Detect which cell encompasses the target text, then output its [X, Y] center coordinate. 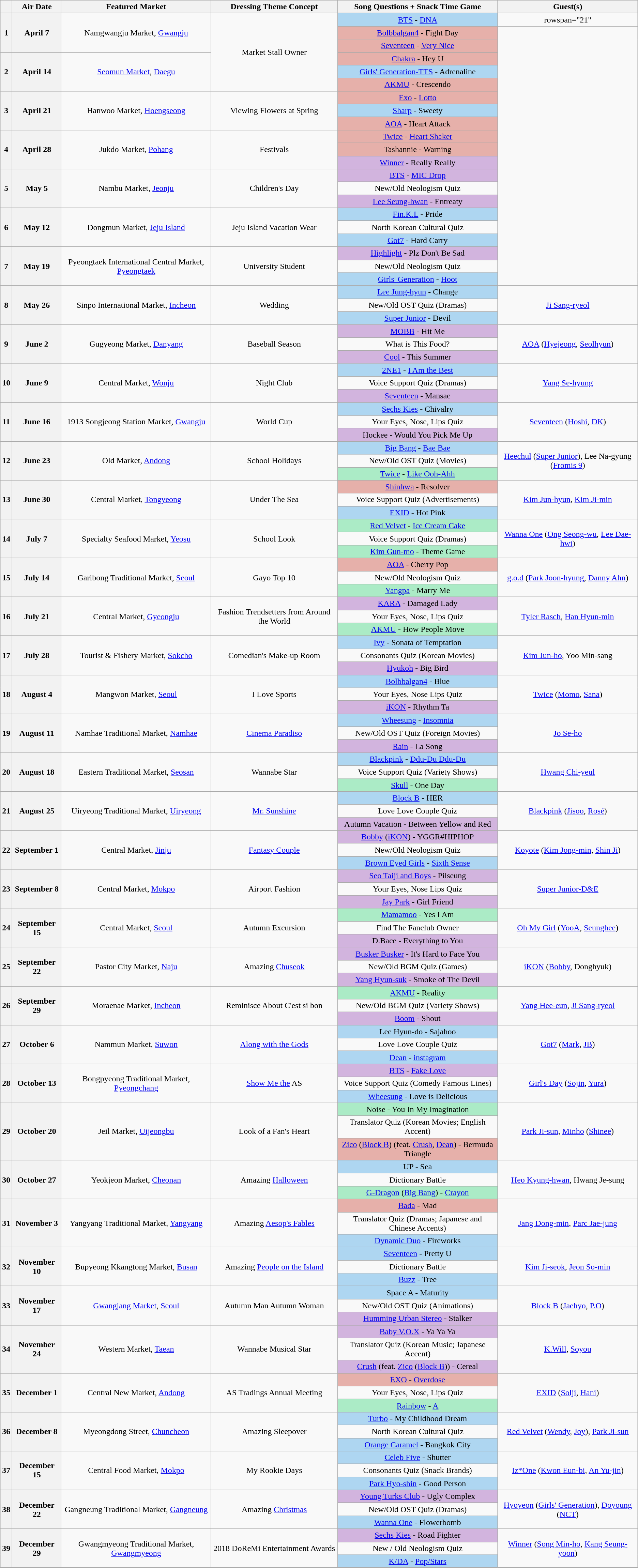
Find The Fanclub Owner [417, 928]
Fin.K.L - Pride [417, 214]
Rainbow - A [417, 1405]
Bongpyeong Traditional Market, Pyeongchang [136, 1083]
Gwangmyeong Traditional Market, Gwangmyeong [136, 1548]
Skull - One Day [417, 785]
Specialty Seafood Market, Yeosu [136, 538]
39 [6, 1548]
Gayo Top 10 [274, 577]
Gwangjang Market, Seoul [136, 1306]
My Rookie Days [274, 1471]
EXID (Solji, Hani) [568, 1392]
New/Old OST Quiz (Movies) [417, 461]
AKMU - Reality [417, 993]
Central New Market, Andong [136, 1392]
Comedian's Make-up Room [274, 655]
BTS - MIC Drop [417, 176]
July 28 [37, 655]
May 19 [37, 266]
AKMU - How People Move [417, 629]
December 29 [37, 1548]
g.o.d (Park Joon-hyung, Danny Ahn) [568, 577]
D.Bace - Everything to You [417, 941]
Busker Busker - It's Hard to Face You [417, 954]
Big Bang - Bae Bae [417, 448]
Ivy - Sonata of Temptation [417, 642]
Blackpink (Jisoo, Rosé) [568, 811]
Fashion Trendsetters from Around the World [274, 616]
Tyler Rasch, Han Hyun-min [568, 616]
Cool - This Summer [417, 357]
Jukdo Market, Pohang [136, 149]
December 1 [37, 1392]
November 10 [37, 1267]
AOA - Heart Attack [417, 123]
13 [6, 500]
AS Tradings Annual Meeting [274, 1392]
Winner - Really Really [417, 163]
Winner (Song Min-ho, Kang Seung-yoon) [568, 1548]
June 30 [37, 500]
Amazing People on the Island [274, 1267]
Noise - You In My Imagination [417, 1109]
July 21 [37, 616]
Jay Park - Girl Friend [417, 902]
8 [6, 305]
Park Hyo-shin - Good Person [417, 1483]
October 13 [37, 1083]
37 [6, 1471]
Moraenae Market, Incheon [136, 1006]
Humming Urban Stereo - Stalker [417, 1319]
May 12 [37, 227]
4 [6, 149]
AKMU - Crescendo [417, 85]
16 [6, 616]
Myeongdong Street, Chuncheon [136, 1431]
Bolbbalgan4 - Fight Day [417, 33]
Sechs Kies - Chivalry [417, 409]
BTS - DNA [417, 20]
Amazing Christmas [274, 1509]
Festivals [274, 149]
K/DA - Pop/Stars [417, 1561]
Along with the Gods [274, 1045]
Lee Jung-hyun - Change [417, 292]
Cinema Paradiso [274, 733]
Night Club [274, 383]
Hanwoo Market, Hoengseong [136, 110]
Dean - instagram [417, 1057]
7 [6, 266]
14 [6, 538]
Kim Ji-seok, Jeon So-min [568, 1267]
22 [6, 850]
Mangwon Market, Seoul [136, 694]
Heo Kyung-hwan, Hwang Je-sung [568, 1179]
Seventeen - Very Nice [417, 46]
May 26 [37, 305]
AOA - Cherry Pop [417, 564]
September 8 [37, 889]
Wanna One (Ong Seong-wu, Lee Dae-hwi) [568, 538]
31 [6, 1223]
Voice Support Quiz (Variety Shows) [417, 772]
Girls' Generation - Hoot [417, 279]
2018 DoReMi Entertainment Awards [274, 1548]
August 4 [37, 694]
Wannabe Musical Star [274, 1349]
Sinpo International Market, Incheon [136, 305]
Oh My Girl (YooA, Seunghee) [568, 928]
Kim Gun-mo - Theme Game [417, 551]
Central Market, Tongyeong [136, 500]
1913 Songjeong Station Market, Gwangju [136, 422]
Amazing Aesop's Fables [274, 1223]
Under The Sea [274, 500]
K.Will, Soyou [568, 1349]
Ji Sang-ryeol [568, 305]
34 [6, 1349]
Twice - Heart Shaker [417, 136]
Voice Support Quiz (Advertisements) [417, 500]
35 [6, 1392]
26 [6, 1006]
June 16 [37, 422]
Translator Quiz (Korean Movies; English Accent) [417, 1127]
New/Old BGM Quiz (Games) [417, 966]
Nambu Market, Jeonju [136, 188]
Western Market, Taean [136, 1349]
November 3 [37, 1223]
Wanna One - Flowerbomb [417, 1522]
Central Market, Jinju [136, 850]
Market Stall Owner [274, 52]
University Student [274, 266]
Turbo - My Childhood Dream [417, 1418]
October 27 [37, 1179]
Gangneung Traditional Market, Gangneung [136, 1509]
November 24 [37, 1349]
Mr. Sunshine [274, 811]
Yangpa - Marry Me [417, 591]
Girl's Day (Sojin, Yura) [568, 1083]
1 [6, 33]
November 17 [37, 1306]
Exo - Lotto [417, 97]
Song Questions + Snack Time Game [417, 7]
Autumn Vacation - Between Yellow and Red [417, 824]
Bupyeong Kkangtong Market, Busan [136, 1267]
Old Market, Andong [136, 461]
June 23 [37, 461]
August 11 [37, 733]
April 28 [37, 149]
Gugyeong Market, Danyang [136, 344]
Hyukoh - Big Bird [417, 668]
iKON - Rhythm Ta [417, 707]
Red Velvet - Ice Cream Cake [417, 526]
2NE1 - I Am the Best [417, 370]
Zico (Block B) (feat. Crush, Dean) - Bermuda Triangle [417, 1149]
Chakra - Hey U [417, 59]
Jeil Market, Uijeongbu [136, 1131]
Autumn Excursion [274, 928]
New/Old BGM Quiz (Variety Shows) [417, 1006]
iKON (Bobby, Donghyuk) [568, 966]
New/Old OST Quiz (Animations) [417, 1306]
5 [6, 188]
Heechul (Super Junior), Lee Na-gyung (Fromis 9) [568, 461]
Baseball Season [274, 344]
24 [6, 928]
Hyoyeon (Girls' Generation), Doyoung (NCT) [568, 1509]
Shinhwa - Resolver [417, 487]
KARA - Damaged Lady [417, 604]
32 [6, 1267]
Girls' Generation-TTS - Adrenaline [417, 72]
38 [6, 1509]
23 [6, 889]
Featured Market [136, 7]
Yang Hee-eun, Ji Sang-ryeol [568, 1006]
Viewing Flowers at Spring [274, 110]
3 [6, 110]
20 [6, 772]
Central Market, Seoul [136, 928]
36 [6, 1431]
Show Me the AS [274, 1083]
11 [6, 422]
Reminisce About C'est si bon [274, 1006]
Namhae Traditional Market, Namhae [136, 733]
October 6 [37, 1045]
Super Junior-D&E [568, 889]
September 15 [37, 928]
BTS - Fake Love [417, 1070]
Amazing Halloween [274, 1179]
Kim Jun-ho, Yoo Min-sang [568, 655]
25 [6, 966]
Dressing Theme Concept [274, 7]
Airport Fashion [274, 889]
Bada - Mad [417, 1205]
Tashannie - Warning [417, 149]
Yang Hyun-suk - Smoke of The Devil [417, 979]
Hockee - Would You Pick Me Up [417, 435]
Amazing Chuseok [274, 966]
June 2 [37, 344]
Yang Se-hyung [568, 383]
Consonants Quiz (Korean Movies) [417, 655]
Block B - HER [417, 798]
Young Turks Club - Ugly Complex [417, 1496]
EXO - Overdose [417, 1380]
Jo Se-ho [568, 733]
School Holidays [274, 461]
Voice Support Quiz (Comedy Famous Lines) [417, 1083]
17 [6, 655]
Eastern Traditional Market, Seosan [136, 772]
28 [6, 1083]
August 25 [37, 811]
2 [6, 72]
Pastor City Market, Naju [136, 966]
27 [6, 1045]
Seventeen (Hoshi, DK) [568, 422]
G-Dragon (Big Bang) - Crayon [417, 1192]
Celeb Five - Shutter [417, 1458]
Crush (feat. Zico (Block B)) - Cereal [417, 1367]
EXID - Hot Pink [417, 513]
AOA (Hyejeong, Seolhyun) [568, 344]
Super Junior - Devil [417, 318]
Twice (Momo, Sana) [568, 694]
Seo Taiji and Boys - Pilseung [417, 876]
Namgwangju Market, Gwangju [136, 33]
MOBB - Hit Me [417, 331]
Orange Caramel - Bangkok City [417, 1445]
Blackpink - Ddu-Du Ddu-Du [417, 759]
9 [6, 344]
18 [6, 694]
Mamamoo - Yes I Am [417, 915]
Yangyang Traditional Market, Yangyang [136, 1223]
Koyote (Kim Jong-min, Shin Ji) [568, 850]
Block B (Jaehyo, P.O) [568, 1306]
Dynamic Duo - Fireworks [417, 1241]
December 22 [37, 1509]
September 22 [37, 966]
Translator Quiz (Dramas; Japanese and Chinese Accents) [417, 1223]
School Look [274, 538]
Uiryeong Traditional Market, Uiryeong [136, 811]
Wannabe Star [274, 772]
Baby V.O.X - Ya Ya Ya [417, 1331]
Wheesung - Insomnia [417, 720]
30 [6, 1179]
Wedding [274, 305]
Highlight - Plz Don't Be Sad [417, 253]
December 15 [37, 1471]
Central Market, Wonju [136, 383]
Hwang Chi-yeul [568, 772]
Seomun Market, Daegu [136, 72]
April 21 [37, 110]
Got7 (Mark, JB) [568, 1045]
New / Old Neologism Quiz [417, 1548]
August 18 [37, 772]
Sharp - Sweety [417, 110]
What is This Food? [417, 344]
Park Ji-sun, Minho (Shinee) [568, 1131]
July 7 [37, 538]
New/Old OST Quiz (Foreign Movies) [417, 733]
September 29 [37, 1006]
Kim Jun-hyun, Kim Ji-min [568, 500]
Bolbbalgan4 - Blue [417, 681]
Tourist & Fishery Market, Sokcho [136, 655]
15 [6, 577]
Fantasy Couple [274, 850]
Rain - La Song [417, 746]
19 [6, 733]
I Love Sports [274, 694]
May 5 [37, 188]
Amazing Sleepover [274, 1431]
December 8 [37, 1431]
10 [6, 383]
21 [6, 811]
Guest(s) [568, 7]
12 [6, 461]
Bobby (iKON) - YGGR#HIPHOP [417, 837]
World Cup [274, 422]
Jang Dong-min, Parc Jae-jung [568, 1223]
Central Market, Gyeongju [136, 616]
Garibong Traditional Market, Seoul [136, 577]
Look of a Fan's Heart [274, 1131]
June 9 [37, 383]
Sechs Kies - Road Fighter [417, 1535]
rowspan="21" [568, 20]
Pyeongtaek International Central Market, Pyeongtaek [136, 266]
Jeju Island Vacation Wear [274, 227]
April 7 [37, 33]
33 [6, 1306]
6 [6, 227]
Central Market, Mokpo [136, 889]
July 14 [37, 577]
Autumn Man Autumn Woman [274, 1306]
Consonants Quiz (Snack Brands) [417, 1471]
Wheesung - Love is Delicious [417, 1096]
Seventeen - Pretty U [417, 1254]
Nammun Market, Suwon [136, 1045]
September 1 [37, 850]
Brown Eyed Girls - Sixth Sense [417, 863]
Boom - Shout [417, 1019]
Buzz - Tree [417, 1280]
Translator Quiz (Korean Music; Japanese Accent) [417, 1349]
Children's Day [274, 188]
Got7 - Hard Carry [417, 240]
Red Velvet (Wendy, Joy), Park Ji-sun [568, 1431]
Iz*One (Kwon Eun-bi, An Yu-jin) [568, 1471]
Air Date [37, 7]
Dongmun Market, Jeju Island [136, 227]
Space A - Maturity [417, 1293]
October 20 [37, 1131]
Central Food Market, Mokpo [136, 1471]
April 14 [37, 72]
Seventeen - Mansae [417, 396]
Lee Seung-hwan - Entreaty [417, 201]
29 [6, 1131]
UP - Sea [417, 1167]
Yeokjeon Market, Cheonan [136, 1179]
Twice - Like Ooh-Ahh [417, 474]
Lee Hyun-do - Sajahoo [417, 1032]
